From the cell containing the given text, extract its center point as [X, Y] coordinate. 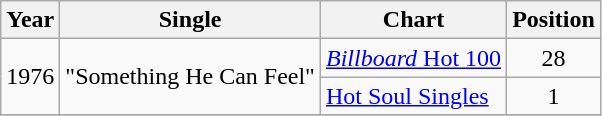
Year [30, 20]
1 [554, 96]
"Something He Can Feel" [190, 77]
1976 [30, 77]
28 [554, 58]
Billboard Hot 100 [413, 58]
Hot Soul Singles [413, 96]
Single [190, 20]
Chart [413, 20]
Position [554, 20]
